For the text-containing cell, return its midpoint in (X, Y) coordinate format. 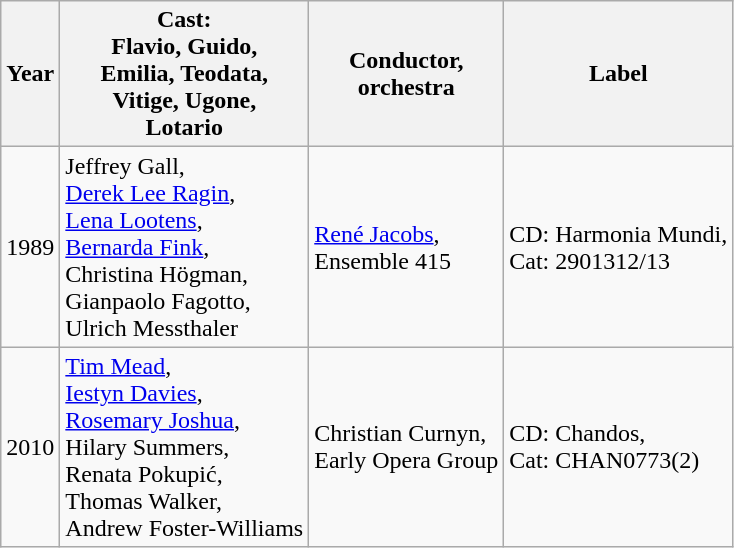
CD: Chandos,Cat: CHAN0773(2) (618, 447)
Conductor,orchestra (406, 74)
Label (618, 74)
Year (30, 74)
Tim Mead,Iestyn Davies,Rosemary Joshua,Hilary Summers,Renata Pokupić,Thomas Walker,Andrew Foster-Williams (184, 447)
CD: Harmonia Mundi,Cat: 2901312/13 (618, 247)
2010 (30, 447)
René Jacobs,Ensemble 415 (406, 247)
Jeffrey Gall,Derek Lee Ragin,Lena Lootens,Bernarda Fink, Christina Högman,Gianpaolo Fagotto,Ulrich Messthaler (184, 247)
Cast:Flavio, Guido,Emilia, Teodata,Vitige, Ugone,Lotario (184, 74)
Christian Curnyn,Early Opera Group (406, 447)
1989 (30, 247)
